Scan for the cell matching the given text and deliver its (x, y) coordinate at center. 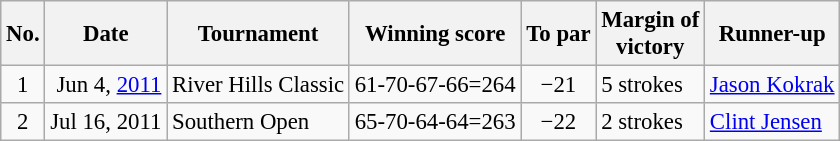
Winning score (435, 34)
No. (23, 34)
1 (23, 85)
Jason Kokrak (772, 85)
Date (106, 34)
Jul 16, 2011 (106, 122)
−21 (558, 85)
2 strokes (650, 122)
Runner-up (772, 34)
Clint Jensen (772, 122)
61-70-67-66=264 (435, 85)
2 (23, 122)
5 strokes (650, 85)
65-70-64-64=263 (435, 122)
Jun 4, 2011 (106, 85)
Margin ofvictory (650, 34)
River Hills Classic (258, 85)
−22 (558, 122)
Tournament (258, 34)
To par (558, 34)
Southern Open (258, 122)
